Detect which cell encompasses the target text, then output its (X, Y) center coordinate. 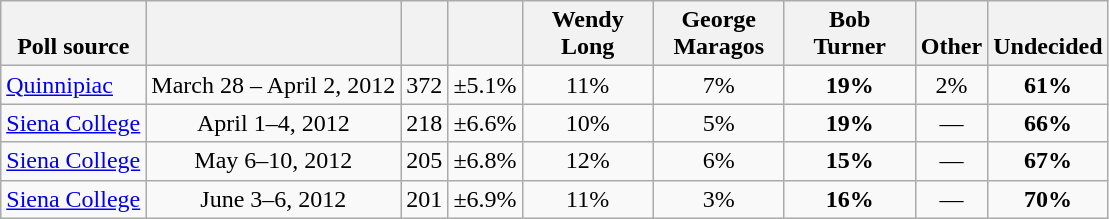
66% (1048, 123)
7% (718, 85)
Poll source (74, 34)
372 (424, 85)
BobTurner (850, 34)
±5.1% (485, 85)
±6.6% (485, 123)
June 3–6, 2012 (274, 199)
3% (718, 199)
16% (850, 199)
6% (718, 161)
±6.9% (485, 199)
15% (850, 161)
67% (1048, 161)
205 (424, 161)
Other (951, 34)
2% (951, 85)
70% (1048, 199)
12% (588, 161)
April 1–4, 2012 (274, 123)
May 6–10, 2012 (274, 161)
10% (588, 123)
218 (424, 123)
GeorgeMaragos (718, 34)
61% (1048, 85)
WendyLong (588, 34)
5% (718, 123)
±6.8% (485, 161)
Undecided (1048, 34)
201 (424, 199)
Quinnipiac (74, 85)
March 28 – April 2, 2012 (274, 85)
